Determine the [x, y] coordinate at the center of the cell enclosing the given text.  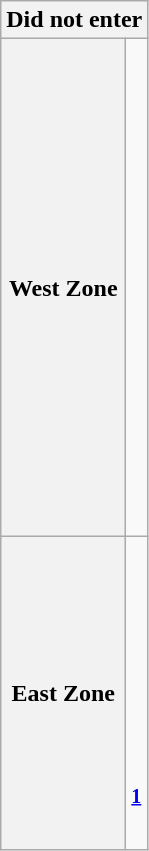
Did not enter [74, 20]
West Zone [64, 288]
East Zone [64, 694]
1 [137, 694]
